Capture the cell that displays the provided text and extract its (x, y) central coordinate. 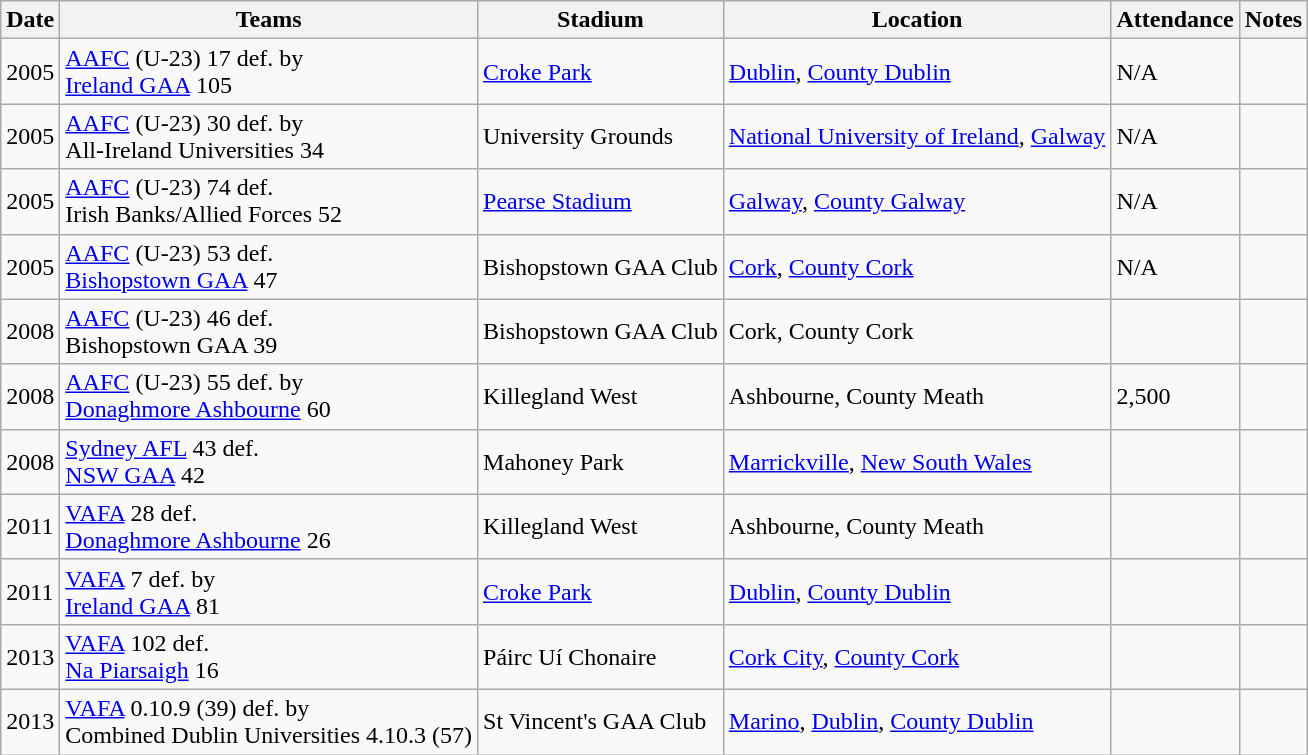
Mahoney Park (601, 462)
Páirc Uí Chonaire (601, 656)
AAFC (U-23) 74 def.Irish Banks/Allied Forces 52 (269, 202)
Stadium (601, 20)
University Grounds (601, 136)
VAFA 28 def.Donaghmore Ashbourne 26 (269, 526)
AAFC (U-23) 55 def. byDonaghmore Ashbourne 60 (269, 396)
Location (917, 20)
AAFC (U-23) 17 def. byIreland GAA 105 (269, 72)
VAFA 0.10.9 (39) def. byCombined Dublin Universities 4.10.3 (57) (269, 722)
AAFC (U-23) 53 def.Bishopstown GAA 47 (269, 266)
Date (30, 20)
2,500 (1175, 396)
Attendance (1175, 20)
AAFC (U-23) 30 def. byAll-Ireland Universities 34 (269, 136)
Notes (1273, 20)
Teams (269, 20)
Cork City, County Cork (917, 656)
National University of Ireland, Galway (917, 136)
VAFA 7 def. byIreland GAA 81 (269, 592)
AAFC (U-23) 46 def.Bishopstown GAA 39 (269, 332)
Marino, Dublin, County Dublin (917, 722)
Pearse Stadium (601, 202)
VAFA 102 def.Na Piarsaigh 16 (269, 656)
Sydney AFL 43 def.NSW GAA 42 (269, 462)
Marrickville, New South Wales (917, 462)
Galway, County Galway (917, 202)
St Vincent's GAA Club (601, 722)
